For the text-containing cell, return its midpoint in [X, Y] coordinate format. 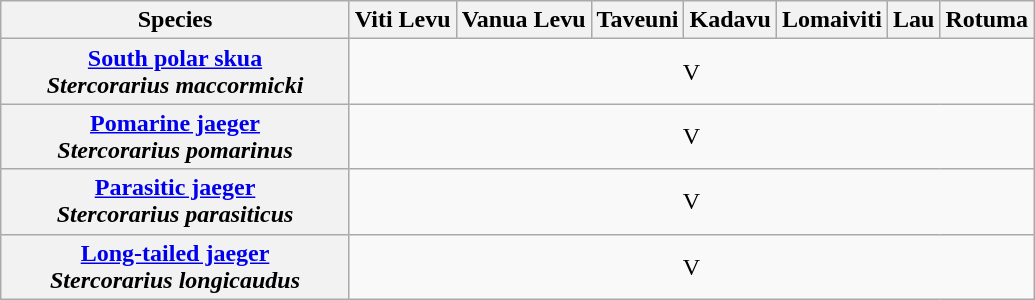
Vanua Levu [524, 20]
Parasitic jaegerStercorarius parasiticus [176, 202]
Viti Levu [402, 20]
Lomaiviti [832, 20]
Taveuni [638, 20]
South polar skuaStercorarius maccormicki [176, 72]
Pomarine jaegerStercorarius pomarinus [176, 136]
Rotuma [987, 20]
Long-tailed jaegerStercorarius longicaudus [176, 266]
Lau [913, 20]
Kadavu [730, 20]
Species [176, 20]
